From the cell containing the given text, extract its center point as (x, y) coordinate. 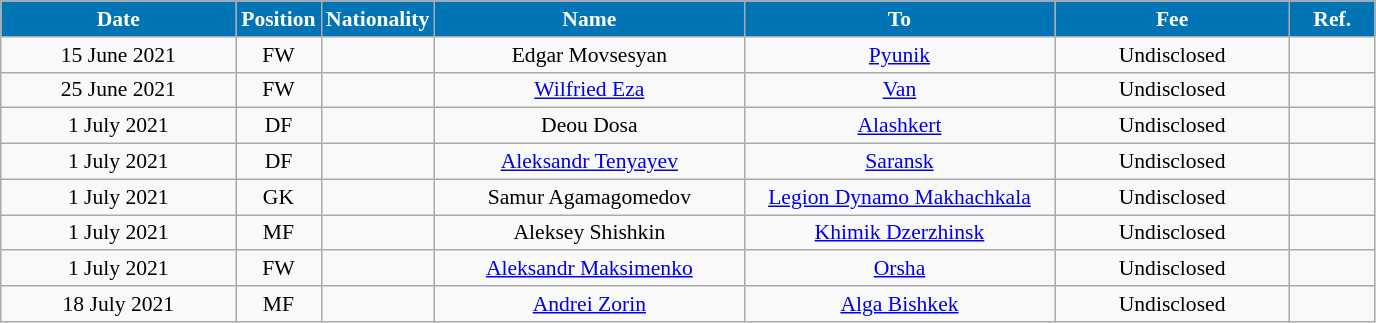
Legion Dynamo Makhachkala (899, 197)
Ref. (1332, 19)
Aleksandr Maksimenko (589, 269)
To (899, 19)
Orsha (899, 269)
GK (278, 197)
Wilfried Eza (589, 90)
15 June 2021 (118, 55)
Khimik Dzerzhinsk (899, 233)
Samur Agamagomedov (589, 197)
Deou Dosa (589, 126)
Alashkert (899, 126)
Name (589, 19)
Alga Bishkek (899, 304)
Van (899, 90)
25 June 2021 (118, 90)
Andrei Zorin (589, 304)
Edgar Movsesyan (589, 55)
Aleksey Shishkin (589, 233)
Date (118, 19)
Position (278, 19)
Pyunik (899, 55)
Saransk (899, 162)
Aleksandr Tenyayev (589, 162)
Fee (1172, 19)
18 July 2021 (118, 304)
Nationality (378, 19)
